Determine the [X, Y] coordinate at the center of the cell enclosing the given text.  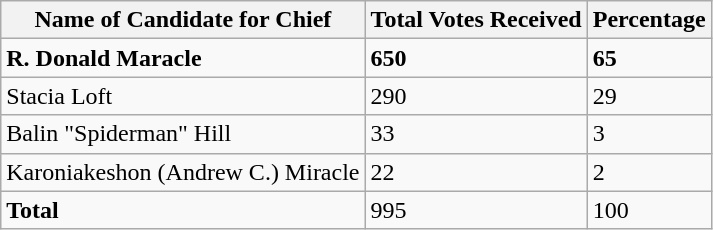
Stacia Loft [183, 96]
Total Votes Received [476, 20]
100 [649, 210]
22 [476, 172]
290 [476, 96]
Percentage [649, 20]
R. Donald Maracle [183, 58]
650 [476, 58]
Name of Candidate for Chief [183, 20]
3 [649, 134]
Balin "Spiderman" Hill [183, 134]
Karoniakeshon (Andrew C.) Miracle [183, 172]
33 [476, 134]
29 [649, 96]
65 [649, 58]
2 [649, 172]
Total [183, 210]
995 [476, 210]
